Locate the cell with the specified text and output its (x, y) center coordinate. 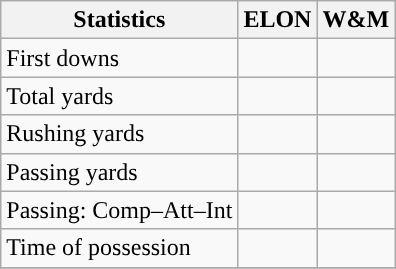
Rushing yards (120, 134)
First downs (120, 58)
Passing yards (120, 172)
Statistics (120, 20)
ELON (278, 20)
W&M (356, 20)
Passing: Comp–Att–Int (120, 210)
Total yards (120, 96)
Time of possession (120, 248)
